Output the [X, Y] coordinate of the center of the cell containing the given text.  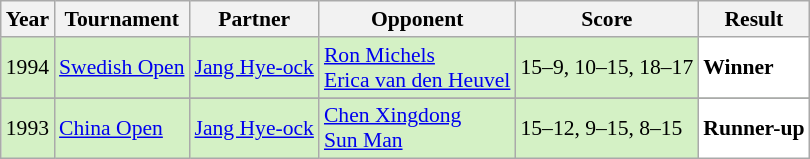
Year [28, 19]
Partner [254, 19]
Winner [754, 68]
1993 [28, 128]
15–9, 10–15, 18–17 [606, 68]
Score [606, 19]
15–12, 9–15, 8–15 [606, 128]
Chen Xingdong Sun Man [418, 128]
Ron Michels Erica van den Heuvel [418, 68]
Opponent [418, 19]
Runner-up [754, 128]
Result [754, 19]
1994 [28, 68]
China Open [122, 128]
Swedish Open [122, 68]
Tournament [122, 19]
